Find where the given text appears and provide that cell's center as [X, Y] coordinate. 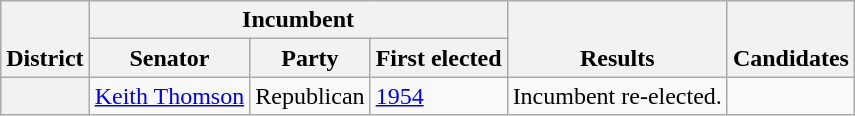
Candidates [790, 39]
Incumbent [298, 20]
Republican [310, 96]
Party [310, 58]
1954 [438, 96]
First elected [438, 58]
Senator [170, 58]
Results [617, 39]
Keith Thomson [170, 96]
District [45, 39]
Incumbent re-elected. [617, 96]
